Output the [X, Y] coordinate of the center of the cell containing the given text.  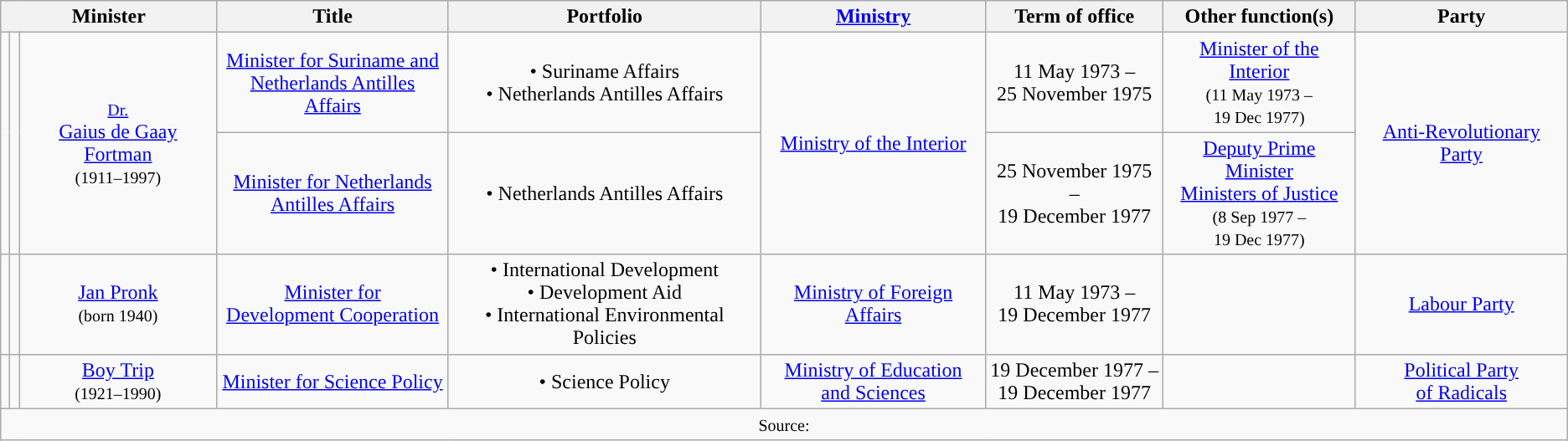
Minister [109, 17]
Portfolio [605, 17]
Boy Trip (1921–1990) [118, 382]
Other function(s) [1260, 17]
Minister for Suriname and Netherlands Antilles Affairs [333, 82]
Minister for Development Cooperation [333, 305]
Term of office [1075, 17]
Labour Party [1461, 305]
11 May 1973 – 19 December 1977 [1075, 305]
Party [1461, 17]
25 November 1975 – 19 December 1977 [1075, 193]
Minister for Netherlands Antilles Affairs [333, 193]
Ministry of Education and Sciences [873, 382]
Ministry of the Interior [873, 144]
Anti-Revolutionary Party [1461, 144]
Minister of the Interior (11 May 1973 – 19 Dec 1977) [1260, 82]
Jan Pronk (born 1940) [118, 305]
Ministry [873, 17]
• Suriname Affairs • Netherlands Antilles Affairs [605, 82]
11 May 1973 – 25 November 1975 [1075, 82]
Title [333, 17]
Political Party of Radicals [1461, 382]
Deputy Prime Minister Ministers of Justice (8 Sep 1977 – 19 Dec 1977) [1260, 193]
Source: [784, 424]
• International Development • Development Aid • International Environmental Policies [605, 305]
Dr. Gaius de Gaay Fortman (1911–1997) [118, 144]
19 December 1977 – 19 December 1977 [1075, 382]
• Netherlands Antilles Affairs [605, 193]
Ministry of Foreign Affairs [873, 305]
• Science Policy [605, 382]
Minister for Science Policy [333, 382]
